Return the [x, y] coordinate for the center point of the cell that contains the specified text.  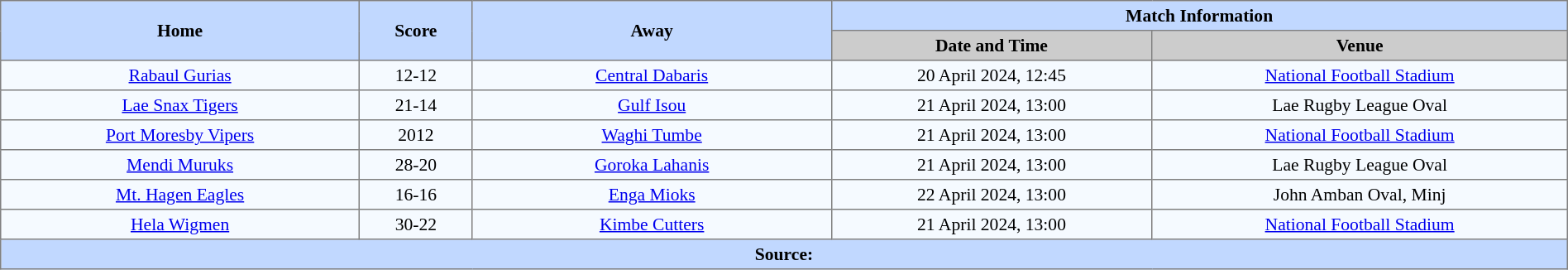
Enga Mioks [652, 195]
30-22 [415, 224]
Gulf Isou [652, 105]
Mendi Muruks [180, 165]
Venue [1360, 46]
Away [652, 31]
2012 [415, 135]
Score [415, 31]
Home [180, 31]
Central Dabaris [652, 75]
22 April 2024, 13:00 [992, 195]
Port Moresby Vipers [180, 135]
Mt. Hagen Eagles [180, 195]
Hela Wigmen [180, 224]
Lae Snax Tigers [180, 105]
Rabaul Gurias [180, 75]
20 April 2024, 12:45 [992, 75]
28-20 [415, 165]
John Amban Oval, Minj [1360, 195]
Match Information [1199, 16]
12-12 [415, 75]
21-14 [415, 105]
Source: [784, 254]
Waghi Tumbe [652, 135]
Kimbe Cutters [652, 224]
Date and Time [992, 46]
16-16 [415, 195]
Goroka Lahanis [652, 165]
